Scan for the cell matching the given text and deliver its [X, Y] coordinate at center. 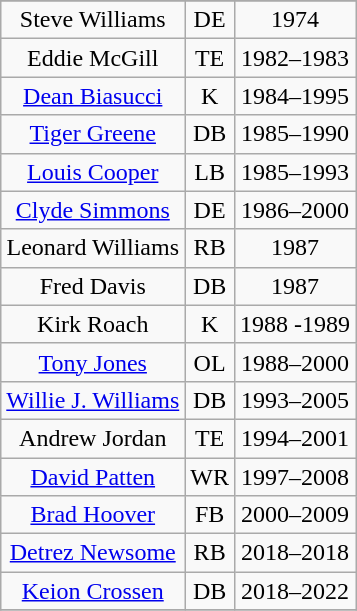
2018–2018 [294, 553]
1994–2001 [294, 438]
1985–1993 [294, 172]
1974 [294, 20]
1986–2000 [294, 210]
Dean Biasucci [93, 96]
Detrez Newsome [93, 553]
Eddie McGill [93, 58]
1988 -1989 [294, 324]
Kirk Roach [93, 324]
Leonard Williams [93, 248]
1993–2005 [294, 400]
Steve Williams [93, 20]
2000–2009 [294, 515]
1985–1990 [294, 134]
1982–1983 [294, 58]
FB [210, 515]
1984–1995 [294, 96]
WR [210, 477]
1988–2000 [294, 362]
Brad Hoover [93, 515]
Willie J. Williams [93, 400]
Louis Cooper [93, 172]
LB [210, 172]
David Patten [93, 477]
1997–2008 [294, 477]
Clyde Simmons [93, 210]
Fred Davis [93, 286]
Andrew Jordan [93, 438]
Tiger Greene [93, 134]
Keion Crossen [93, 591]
OL [210, 362]
2018–2022 [294, 591]
Tony Jones [93, 362]
